Locate the cell with the specified text and output its (x, y) center coordinate. 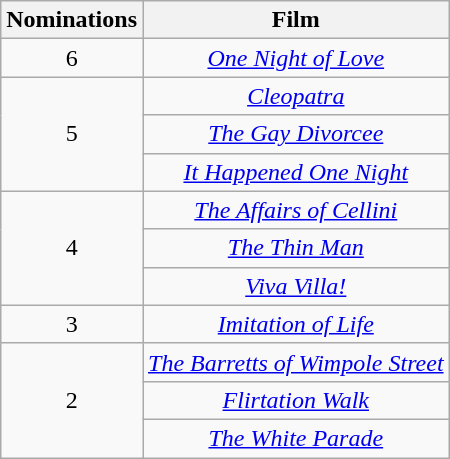
5 (72, 134)
2 (72, 400)
It Happened One Night (296, 172)
Imitation of Life (296, 324)
Nominations (72, 20)
The Thin Man (296, 248)
3 (72, 324)
The Affairs of Cellini (296, 210)
6 (72, 58)
One Night of Love (296, 58)
4 (72, 248)
Flirtation Walk (296, 400)
The Barretts of Wimpole Street (296, 362)
Film (296, 20)
The White Parade (296, 438)
Viva Villa! (296, 286)
Cleopatra (296, 96)
The Gay Divorcee (296, 134)
